Find where the given text appears and provide that cell's center as (X, Y) coordinate. 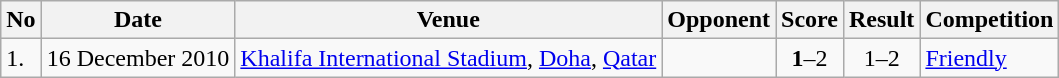
Score (810, 20)
No (21, 20)
Friendly (990, 58)
Opponent (719, 20)
Venue (448, 20)
Date (138, 20)
1. (21, 58)
16 December 2010 (138, 58)
Khalifa International Stadium, Doha, Qatar (448, 58)
Competition (990, 20)
Result (881, 20)
